Return [x, y] of the center of cell containing provided text 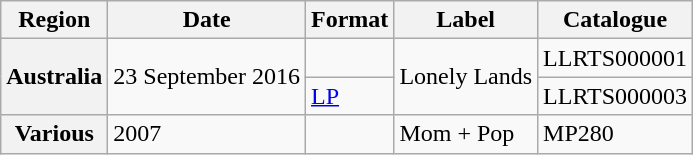
Format [350, 20]
Catalogue [616, 20]
Lonely Lands [466, 77]
Various [54, 134]
LLRTS000001 [616, 58]
Australia [54, 77]
Date [207, 20]
Label [466, 20]
LP [350, 96]
LLRTS000003 [616, 96]
MP280 [616, 134]
Mom + Pop [466, 134]
Region [54, 20]
23 September 2016 [207, 77]
2007 [207, 134]
